Identify which cell holds the provided text, then report its (X, Y) central coordinate. 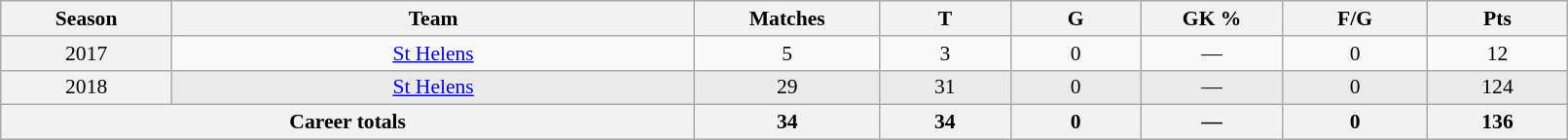
2018 (87, 87)
GK % (1212, 18)
5 (787, 53)
12 (1497, 53)
Career totals (348, 122)
G (1076, 18)
F/G (1355, 18)
3 (945, 53)
124 (1497, 87)
Pts (1497, 18)
31 (945, 87)
Matches (787, 18)
29 (787, 87)
Team (434, 18)
136 (1497, 122)
2017 (87, 53)
T (945, 18)
Season (87, 18)
